Return [X, Y] of the center of cell containing provided text 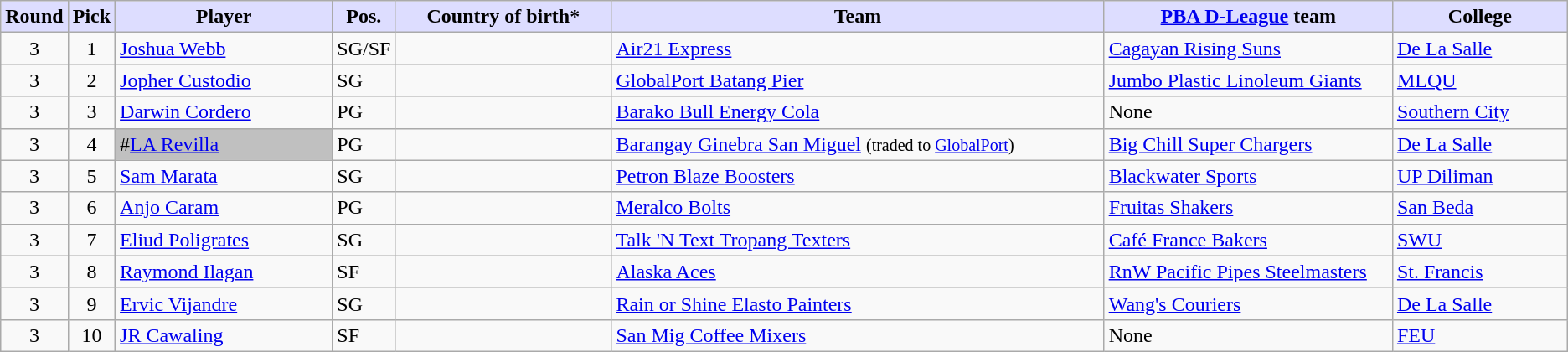
1 [91, 49]
RnW Pacific Pipes Steelmasters [1248, 272]
9 [91, 303]
6 [91, 208]
10 [91, 335]
2 [91, 80]
4 [91, 144]
Darwin Cordero [224, 112]
Café France Bakers [1248, 240]
Jopher Custodio [224, 80]
Southern City [1479, 112]
MLQU [1479, 80]
Cagayan Rising Suns [1248, 49]
Joshua Webb [224, 49]
JR Cawaling [224, 335]
St. Francis [1479, 272]
Country of birth* [503, 17]
SG/SF [364, 49]
Blackwater Sports [1248, 176]
Barangay Ginebra San Miguel (traded to GlobalPort) [858, 144]
#LA Revilla [224, 144]
Talk 'N Text Tropang Texters [858, 240]
Raymond Ilagan [224, 272]
Eliud Poligrates [224, 240]
Petron Blaze Boosters [858, 176]
Alaska Aces [858, 272]
Wang's Couriers [1248, 303]
Pos. [364, 17]
Team [858, 17]
Air21 Express [858, 49]
SWU [1479, 240]
7 [91, 240]
Barako Bull Energy Cola [858, 112]
FEU [1479, 335]
Fruitas Shakers [1248, 208]
Meralco Bolts [858, 208]
Player [224, 17]
PBA D-League team [1248, 17]
Rain or Shine Elasto Painters [858, 303]
Pick [91, 17]
8 [91, 272]
Ervic Vijandre [224, 303]
Round [34, 17]
Anjo Caram [224, 208]
UP Diliman [1479, 176]
College [1479, 17]
GlobalPort Batang Pier [858, 80]
San Beda [1479, 208]
San Mig Coffee Mixers [858, 335]
5 [91, 176]
Jumbo Plastic Linoleum Giants [1248, 80]
Sam Marata [224, 176]
Big Chill Super Chargers [1248, 144]
